Output the [X, Y] coordinate of the center of the cell containing the given text.  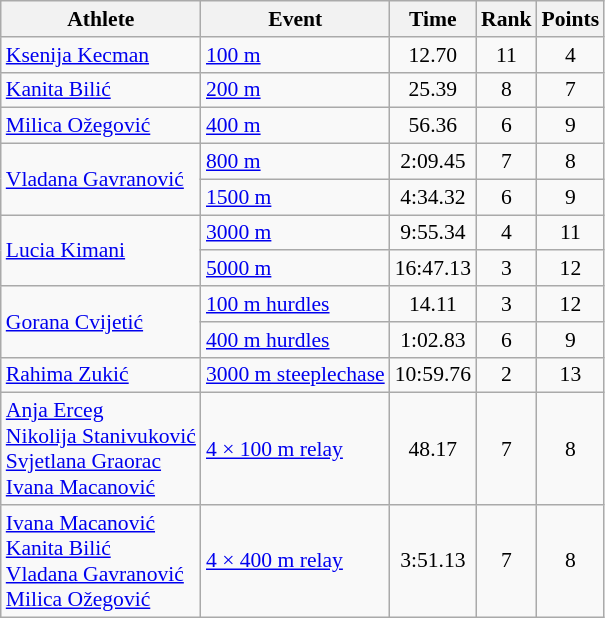
48.17 [433, 449]
1500 m [296, 197]
Milica Ožegović [101, 126]
Time [433, 19]
9:55.34 [433, 233]
100 m hurdles [296, 304]
12.70 [433, 55]
3000 m steeplechase [296, 375]
10:59.76 [433, 375]
Ksenija Kecman [101, 55]
Vladana Gavranović [101, 180]
3:51.13 [433, 561]
Event [296, 19]
Gorana Cvijetić [101, 322]
Rahima Zukić [101, 375]
14.11 [433, 304]
1:02.83 [433, 340]
Ivana MacanovićKanita BilićVladana GavranovićMilica Ožegović [101, 561]
Points [571, 19]
4 × 100 m relay [296, 449]
800 m [296, 162]
Lucia Kimani [101, 250]
100 m [296, 55]
400 m [296, 126]
4:34.32 [433, 197]
Anja ErcegNikolija StanivukovićSvjetlana GraoracIvana Macanović [101, 449]
2 [506, 375]
4 × 400 m relay [296, 561]
13 [571, 375]
5000 m [296, 269]
2:09.45 [433, 162]
Rank [506, 19]
200 m [296, 90]
16:47.13 [433, 269]
400 m hurdles [296, 340]
Kanita Bilić [101, 90]
3000 m [296, 233]
56.36 [433, 126]
Athlete [101, 19]
25.39 [433, 90]
